Search for the cell housing the specified text and yield its [x, y] center coordinate. 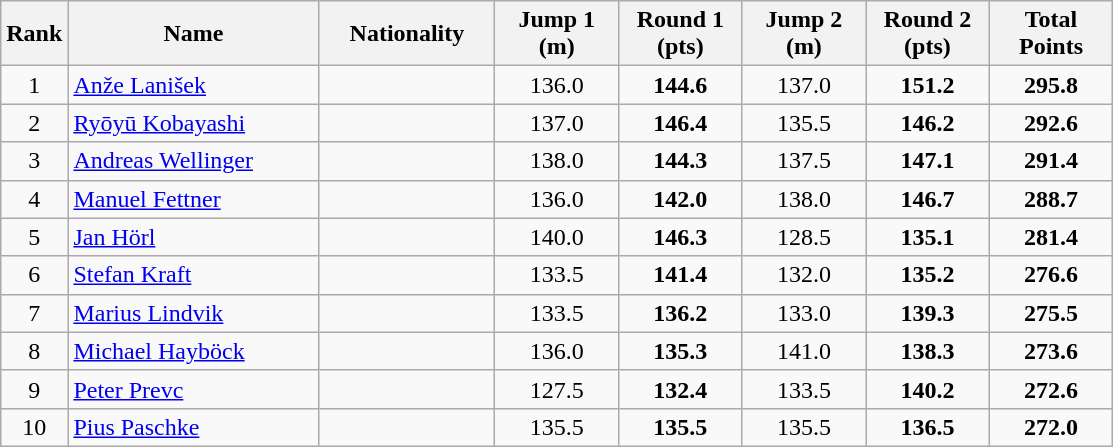
7 [34, 313]
146.3 [681, 237]
135.3 [681, 351]
Pius Paschke [194, 427]
142.0 [681, 199]
Rank [34, 34]
276.6 [1051, 275]
2 [34, 123]
Jump 2 (m) [804, 34]
8 [34, 351]
272.6 [1051, 389]
273.6 [1051, 351]
Michael Hayböck [194, 351]
136.5 [928, 427]
Anže Lanišek [194, 85]
Name [194, 34]
144.6 [681, 85]
139.3 [928, 313]
146.4 [681, 123]
Marius Lindvik [194, 313]
9 [34, 389]
135.2 [928, 275]
144.3 [681, 161]
1 [34, 85]
292.6 [1051, 123]
128.5 [804, 237]
295.8 [1051, 85]
272.0 [1051, 427]
138.3 [928, 351]
135.1 [928, 237]
Ryōyū Kobayashi [194, 123]
136.2 [681, 313]
281.4 [1051, 237]
Nationality [407, 34]
4 [34, 199]
Stefan Kraft [194, 275]
6 [34, 275]
132.4 [681, 389]
127.5 [557, 389]
140.0 [557, 237]
146.7 [928, 199]
10 [34, 427]
5 [34, 237]
Peter Prevc [194, 389]
Andreas Wellinger [194, 161]
Round 1 (pts) [681, 34]
151.2 [928, 85]
137.5 [804, 161]
147.1 [928, 161]
141.4 [681, 275]
Manuel Fettner [194, 199]
132.0 [804, 275]
141.0 [804, 351]
Round 2 (pts) [928, 34]
3 [34, 161]
Jump 1 (m) [557, 34]
Jan Hörl [194, 237]
291.4 [1051, 161]
140.2 [928, 389]
275.5 [1051, 313]
288.7 [1051, 199]
Total Points [1051, 34]
146.2 [928, 123]
133.0 [804, 313]
